Determine the (X, Y) coordinate at the center of the cell enclosing the given text.  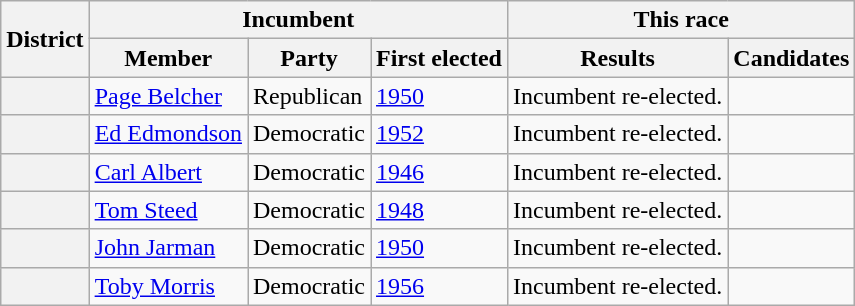
Page Belcher (168, 96)
1948 (438, 210)
Incumbent (298, 20)
Candidates (792, 58)
District (45, 39)
Toby Morris (168, 286)
Member (168, 58)
Ed Edmondson (168, 134)
Results (617, 58)
Party (310, 58)
Tom Steed (168, 210)
1946 (438, 172)
Republican (310, 96)
1956 (438, 286)
Carl Albert (168, 172)
First elected (438, 58)
John Jarman (168, 248)
1952 (438, 134)
This race (680, 20)
